Output the (x, y) coordinate of the center of the cell containing the given text.  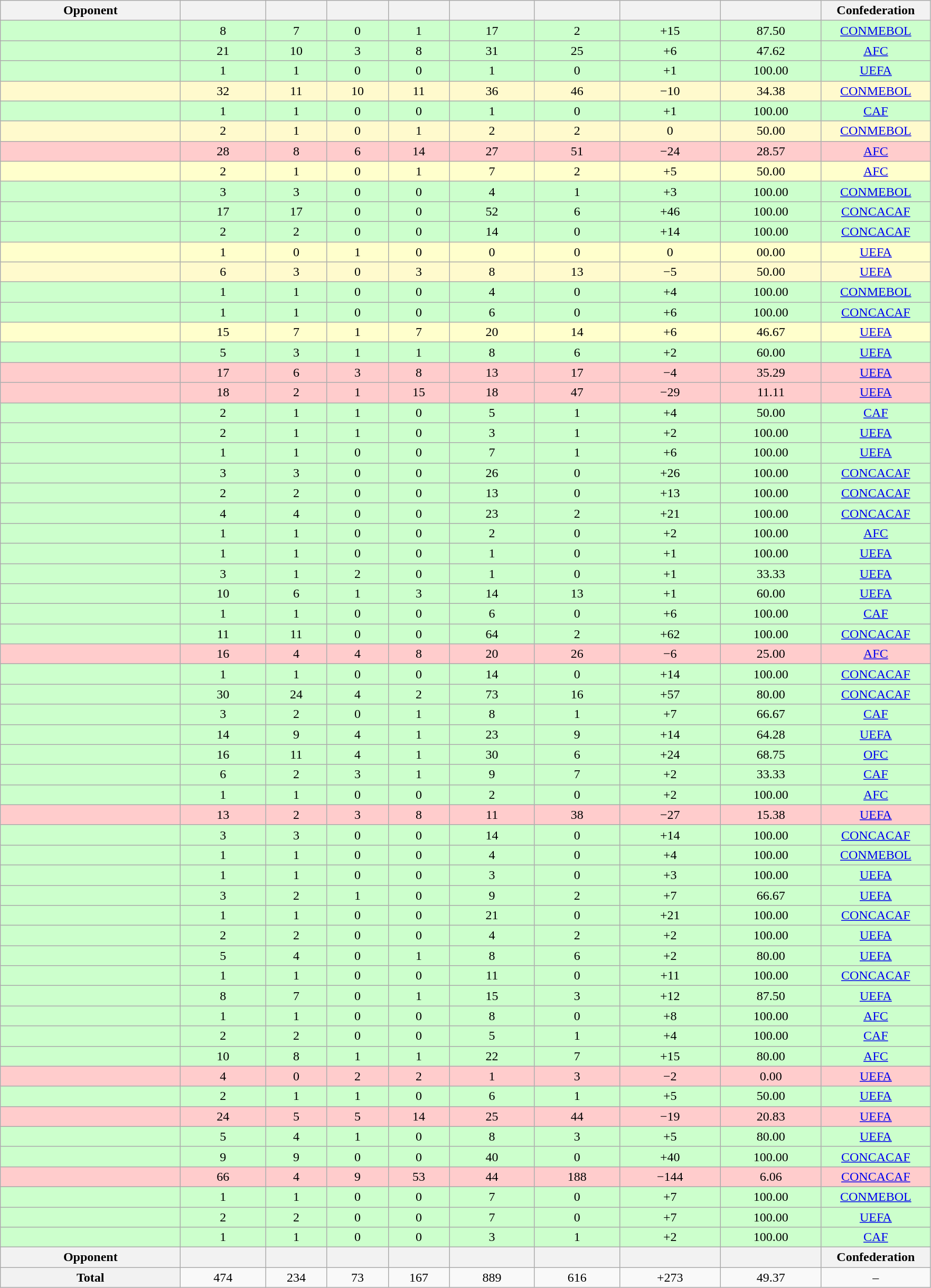
889 (492, 1277)
28 (223, 151)
27 (492, 151)
25.00 (771, 654)
35.29 (771, 372)
−29 (670, 393)
+13 (670, 493)
49.37 (771, 1277)
188 (577, 1177)
66 (223, 1177)
15.38 (771, 815)
31 (492, 51)
20.83 (771, 1116)
36 (492, 91)
+40 (670, 1156)
32 (223, 91)
38 (577, 815)
−2 (670, 1076)
Total (91, 1277)
−144 (670, 1177)
−6 (670, 654)
28.57 (771, 151)
64.28 (771, 734)
51 (577, 151)
52 (492, 211)
6.06 (771, 1177)
167 (419, 1277)
0.00 (771, 1076)
+57 (670, 694)
234 (296, 1277)
11.11 (771, 393)
64 (492, 634)
46 (577, 91)
−24 (670, 151)
+11 (670, 976)
616 (577, 1277)
+8 (670, 1016)
−19 (670, 1116)
−27 (670, 815)
+273 (670, 1277)
+62 (670, 634)
40 (492, 1156)
68.75 (771, 754)
+46 (670, 211)
+12 (670, 996)
474 (223, 1277)
00.00 (771, 252)
−10 (670, 91)
+24 (670, 754)
34.38 (771, 91)
+26 (670, 473)
46.67 (771, 332)
– (876, 1277)
47.62 (771, 51)
OFC (876, 754)
−5 (670, 272)
47 (577, 393)
53 (419, 1177)
22 (492, 1056)
−4 (670, 372)
